Identify which cell holds the provided text, then report its [x, y] central coordinate. 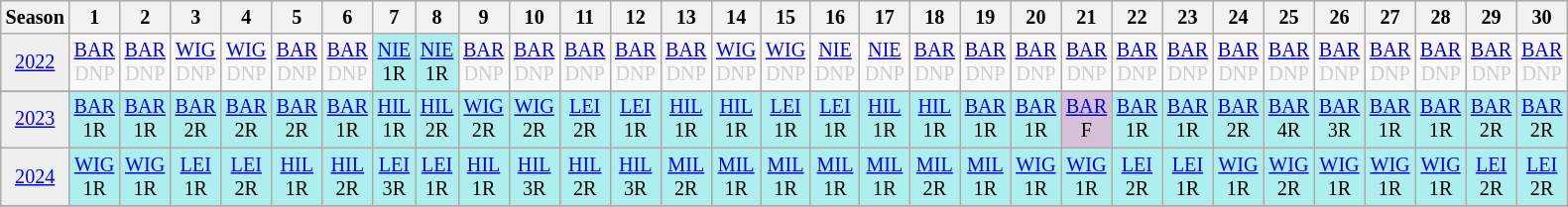
4 [246, 18]
LEI3R [395, 176]
8 [436, 18]
BARF [1087, 120]
1 [95, 18]
20 [1035, 18]
15 [785, 18]
2024 [36, 176]
12 [635, 18]
Season [36, 18]
25 [1289, 18]
28 [1440, 18]
29 [1492, 18]
BAR4R [1289, 120]
3 [196, 18]
16 [835, 18]
27 [1390, 18]
26 [1339, 18]
2 [145, 18]
2022 [36, 62]
7 [395, 18]
BAR3R [1339, 120]
17 [885, 18]
30 [1541, 18]
24 [1238, 18]
9 [484, 18]
19 [986, 18]
22 [1137, 18]
13 [686, 18]
23 [1188, 18]
6 [347, 18]
10 [534, 18]
2023 [36, 120]
11 [585, 18]
14 [736, 18]
18 [934, 18]
5 [298, 18]
21 [1087, 18]
